Search for the cell housing the specified text and yield its (x, y) center coordinate. 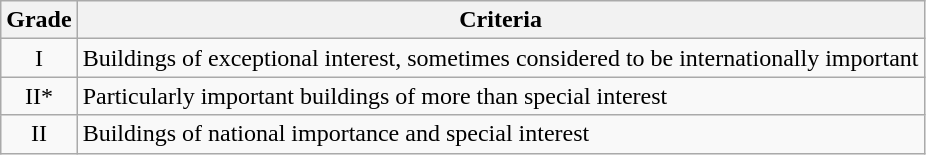
II (39, 134)
I (39, 58)
Grade (39, 20)
Particularly important buildings of more than special interest (500, 96)
Buildings of national importance and special interest (500, 134)
Buildings of exceptional interest, sometimes considered to be internationally important (500, 58)
II* (39, 96)
Criteria (500, 20)
